Find where the given text appears and provide that cell's center as (x, y) coordinate. 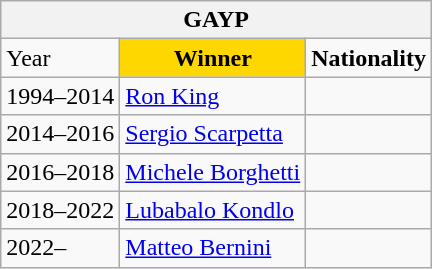
GAYP (216, 20)
2018–2022 (60, 210)
Year (60, 58)
2014–2016 (60, 134)
Matteo Bernini (213, 248)
Ron King (213, 96)
Michele Borghetti (213, 172)
Winner (213, 58)
2016–2018 (60, 172)
2022– (60, 248)
Sergio Scarpetta (213, 134)
1994–2014 (60, 96)
Nationality (369, 58)
Lubabalo Kondlo (213, 210)
